Identify which cell holds the provided text, then report its (x, y) central coordinate. 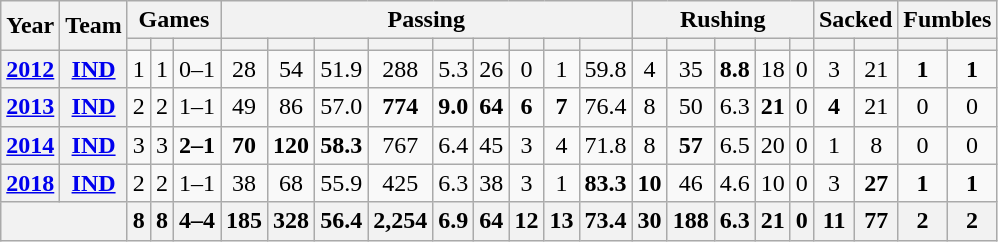
2014 (30, 145)
57.0 (342, 107)
20 (772, 145)
120 (292, 145)
Sacked (855, 20)
767 (400, 145)
6.4 (454, 145)
83.3 (606, 183)
288 (400, 69)
5.3 (454, 69)
Year (30, 26)
55.9 (342, 183)
70 (244, 145)
Rushing (722, 20)
6.5 (734, 145)
56.4 (342, 221)
35 (690, 69)
28 (244, 69)
Games (174, 20)
328 (292, 221)
6 (526, 107)
27 (876, 183)
77 (876, 221)
4.6 (734, 183)
26 (492, 69)
Passing (427, 20)
30 (650, 221)
73.4 (606, 221)
2–1 (196, 145)
9.0 (454, 107)
2,254 (400, 221)
8.8 (734, 69)
59.8 (606, 69)
54 (292, 69)
51.9 (342, 69)
13 (562, 221)
7 (562, 107)
185 (244, 221)
86 (292, 107)
6.9 (454, 221)
50 (690, 107)
12 (526, 221)
57 (690, 145)
2013 (30, 107)
68 (292, 183)
58.3 (342, 145)
46 (690, 183)
425 (400, 183)
71.8 (606, 145)
49 (244, 107)
11 (834, 221)
18 (772, 69)
2012 (30, 69)
4–4 (196, 221)
0–1 (196, 69)
Fumbles (948, 20)
76.4 (606, 107)
Team (94, 26)
188 (690, 221)
774 (400, 107)
2018 (30, 183)
45 (492, 145)
